From the cell containing the given text, extract its center point as [x, y] coordinate. 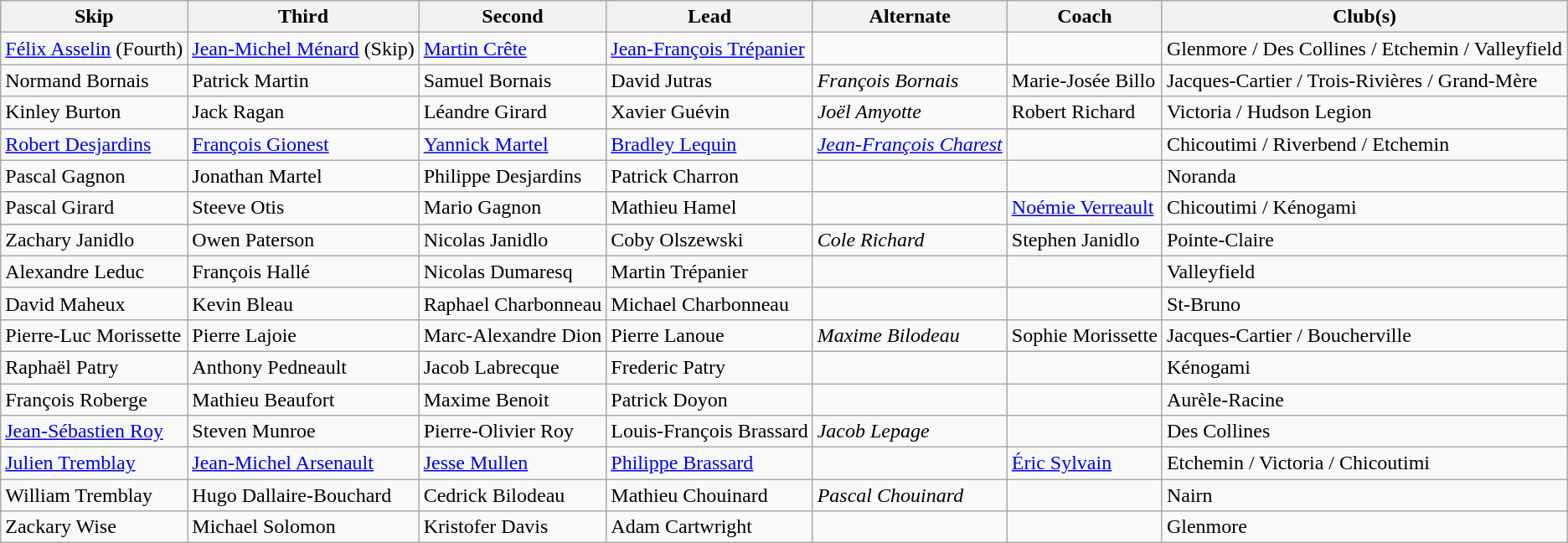
Glenmore [1364, 527]
Coby Olszewski [709, 240]
Sophie Morissette [1084, 335]
Kevin Bleau [303, 303]
Adam Cartwright [709, 527]
Etchemin / Victoria / Chicoutimi [1364, 463]
David Jutras [709, 80]
Aurèle-Racine [1364, 400]
Jean-François Trépanier [709, 49]
Des Collines [1364, 432]
Frederic Patry [709, 367]
Jonathan Martel [303, 176]
Julien Tremblay [94, 463]
Jesse Mullen [513, 463]
Philippe Brassard [709, 463]
François Bornais [910, 80]
Stephen Janidlo [1084, 240]
Martin Trépanier [709, 271]
Samuel Bornais [513, 80]
Léandre Girard [513, 112]
Éric Sylvain [1084, 463]
Jacob Labrecque [513, 367]
Kristofer Davis [513, 527]
Marie-Josée Billo [1084, 80]
Mathieu Beaufort [303, 400]
Third [303, 17]
Jack Ragan [303, 112]
Mathieu Hamel [709, 208]
Martin Crête [513, 49]
Patrick Martin [303, 80]
Chicoutimi / Kénogami [1364, 208]
Joël Amyotte [910, 112]
Pierre Lanoue [709, 335]
Jacob Lepage [910, 432]
Coach [1084, 17]
Patrick Doyon [709, 400]
François Roberge [94, 400]
Normand Bornais [94, 80]
Jacques-Cartier / Trois-Rivières / Grand-Mère [1364, 80]
François Gionest [303, 144]
Kénogami [1364, 367]
Zackary Wise [94, 527]
Hugo Dallaire-Bouchard [303, 495]
Jean-François Charest [910, 144]
Pierre-Luc Morissette [94, 335]
Skip [94, 17]
François Hallé [303, 271]
David Maheux [94, 303]
Robert Richard [1084, 112]
Cedrick Bilodeau [513, 495]
Victoria / Hudson Legion [1364, 112]
William Tremblay [94, 495]
Steeve Otis [303, 208]
Patrick Charron [709, 176]
Noémie Verreault [1084, 208]
Marc-Alexandre Dion [513, 335]
Raphaël Patry [94, 367]
Philippe Desjardins [513, 176]
Chicoutimi / Riverbend / Etchemin [1364, 144]
Mathieu Chouinard [709, 495]
Pascal Chouinard [910, 495]
Louis-François Brassard [709, 432]
Anthony Pedneault [303, 367]
Robert Desjardins [94, 144]
Michael Solomon [303, 527]
Jacques-Cartier / Boucherville [1364, 335]
Yannick Martel [513, 144]
Nicolas Dumaresq [513, 271]
Pierre-Olivier Roy [513, 432]
Alexandre Leduc [94, 271]
Noranda [1364, 176]
Valleyfield [1364, 271]
Lead [709, 17]
Raphael Charbonneau [513, 303]
Kinley Burton [94, 112]
Jean-Michel Arsenault [303, 463]
Jean-Michel Ménard (Skip) [303, 49]
Owen Paterson [303, 240]
Mario Gagnon [513, 208]
Zachary Janidlo [94, 240]
Cole Richard [910, 240]
Club(s) [1364, 17]
Maxime Benoit [513, 400]
Nicolas Janidlo [513, 240]
Maxime Bilodeau [910, 335]
Jean-Sébastien Roy [94, 432]
Glenmore / Des Collines / Etchemin / Valleyfield [1364, 49]
Pascal Girard [94, 208]
Pascal Gagnon [94, 176]
Alternate [910, 17]
Pointe-Claire [1364, 240]
Félix Asselin (Fourth) [94, 49]
Bradley Lequin [709, 144]
Xavier Guévin [709, 112]
Steven Munroe [303, 432]
Second [513, 17]
Nairn [1364, 495]
Pierre Lajoie [303, 335]
Michael Charbonneau [709, 303]
St-Bruno [1364, 303]
